Output the [x, y] coordinate of the center of the cell containing the given text.  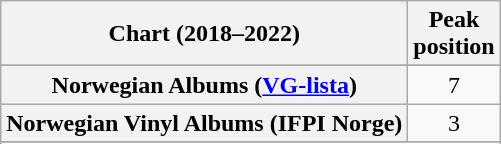
Chart (2018–2022) [204, 34]
Norwegian Albums (VG-lista) [204, 85]
7 [454, 85]
Peak position [454, 34]
Norwegian Vinyl Albums (IFPI Norge) [204, 123]
3 [454, 123]
